Detect which cell encompasses the target text, then output its (x, y) center coordinate. 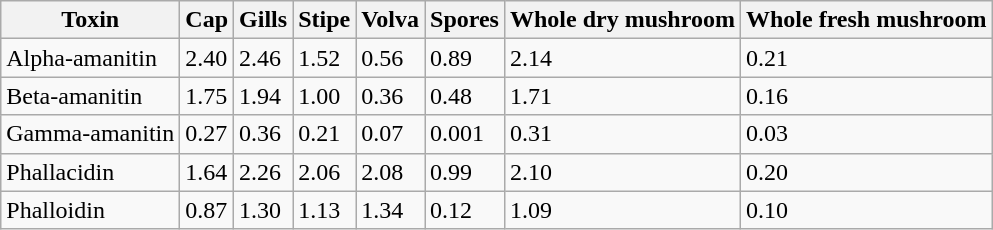
1.30 (264, 210)
1.71 (622, 96)
0.48 (465, 96)
Spores (465, 20)
2.08 (390, 172)
2.06 (324, 172)
1.13 (324, 210)
Volva (390, 20)
1.75 (207, 96)
2.26 (264, 172)
0.16 (866, 96)
Gills (264, 20)
0.07 (390, 134)
1.09 (622, 210)
1.34 (390, 210)
2.46 (264, 58)
0.20 (866, 172)
Phallacidin (90, 172)
1.00 (324, 96)
0.87 (207, 210)
1.64 (207, 172)
0.56 (390, 58)
0.31 (622, 134)
Gamma-amanitin (90, 134)
2.40 (207, 58)
Toxin (90, 20)
0.03 (866, 134)
0.99 (465, 172)
0.001 (465, 134)
0.10 (866, 210)
Phalloidin (90, 210)
2.14 (622, 58)
Beta-amanitin (90, 96)
Whole fresh mushroom (866, 20)
0.12 (465, 210)
Alpha-amanitin (90, 58)
Stipe (324, 20)
Whole dry mushroom (622, 20)
1.94 (264, 96)
2.10 (622, 172)
0.89 (465, 58)
0.27 (207, 134)
1.52 (324, 58)
Cap (207, 20)
